Locate the cell with the specified text and output its [X, Y] center coordinate. 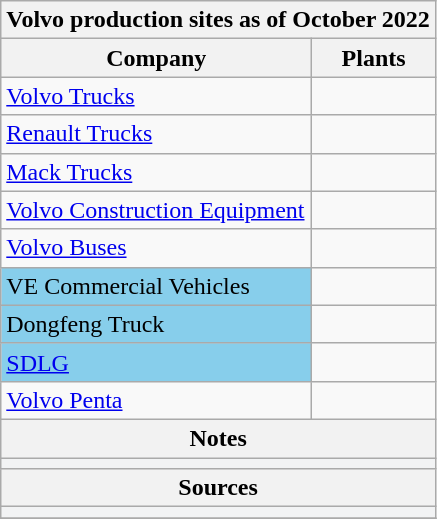
Volvo Penta [156, 400]
VE Commercial Vehicles [156, 286]
Volvo production sites as of October 2022 [218, 20]
Plants [374, 58]
Sources [218, 488]
Volvo Construction Equipment [156, 210]
Renault Trucks [156, 134]
SDLG [156, 362]
Volvo Trucks [156, 96]
Dongfeng Truck [156, 324]
Company [156, 58]
Notes [218, 438]
Mack Trucks [156, 172]
Volvo Buses [156, 248]
